Determine the [x, y] coordinate at the center of the cell enclosing the given text.  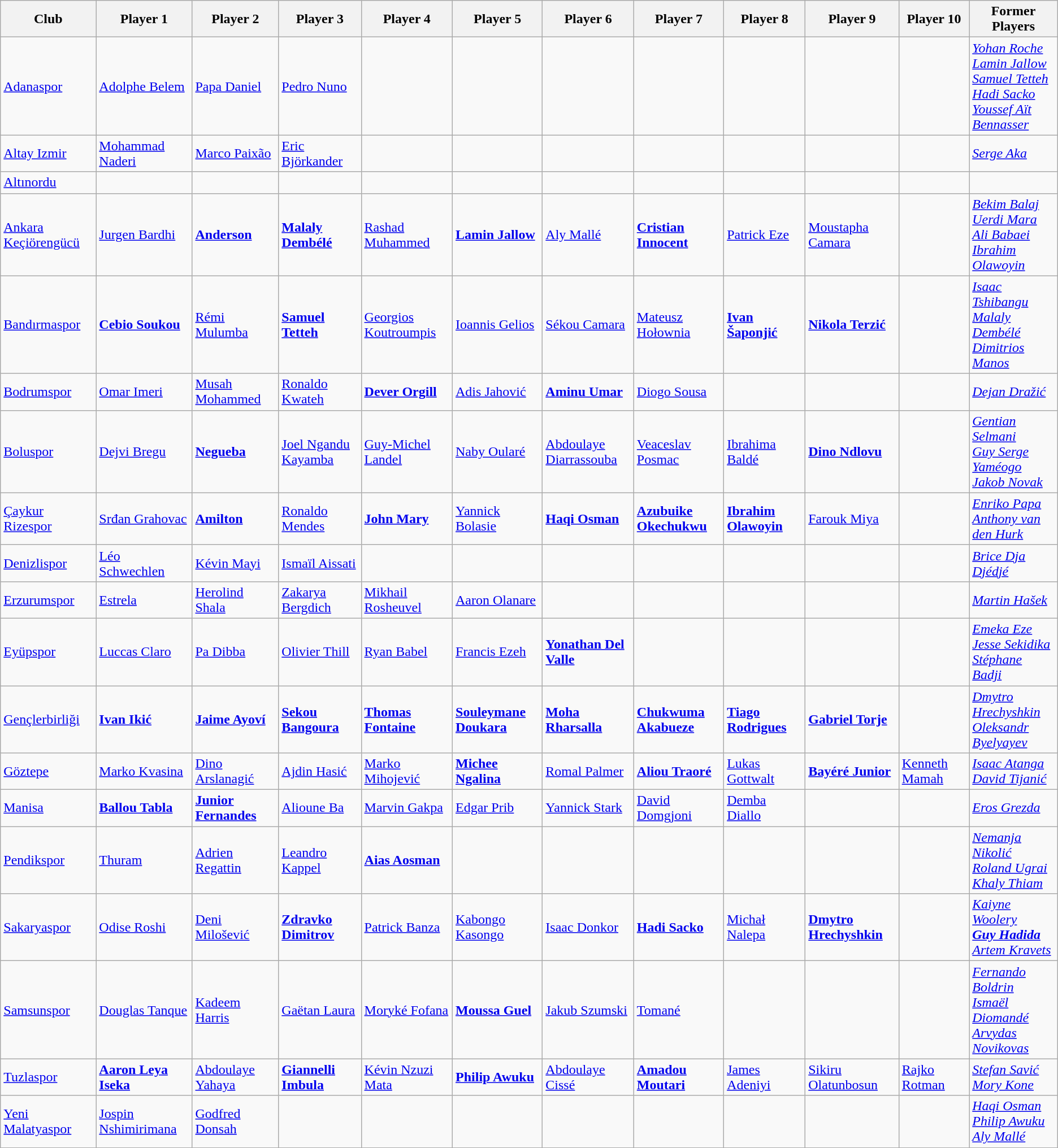
Yohan Roche Lamin Jallow Samuel Tetteh Hadi Sacko Youssef Aït Bennasser [1013, 86]
Kabongo Kasongo [497, 928]
Romal Palmer [588, 772]
Ronaldo Mendes [320, 519]
Aly Mallé [588, 234]
Ioannis Gelios [497, 324]
Luccas Claro [144, 652]
Haqi Osman Philip Awuku Aly Mallé [1013, 1121]
Player 7 [678, 19]
Kévin Nzuzi Mata [407, 1077]
Ballou Tabla [144, 808]
Rajko Rotman [934, 1077]
Gençlerbirliği [49, 720]
Aminu Umar [588, 392]
Dejvi Bregu [144, 451]
Dino Ndlovu [852, 451]
Cristian Innocent [678, 234]
Thuram [144, 860]
Godfred Donsah [235, 1121]
Göztepe [49, 772]
Deni Milošević [235, 928]
Samuel Tetteh [320, 324]
Sikiru Olatunbosun [852, 1077]
Zdravko Dimitrov [320, 928]
Lamin Jallow [497, 234]
John Mary [407, 519]
Amadou Moutari [678, 1077]
Ronaldo Kwateh [320, 392]
Dejan Dražić [1013, 392]
Fernando Boldrin Ismaël Diomandé Arvydas Novikovas [1013, 1010]
Papa Daniel [235, 86]
Boluspor [49, 451]
Club [49, 19]
Pendikspor [49, 860]
Marvin Gakpa [407, 808]
Demba Diallo [765, 808]
Yannick Bolasie [497, 519]
Ismaïl Aissati [320, 563]
Thomas Fontaine [407, 720]
Eros Grezda [1013, 808]
Marko Mihojević [407, 772]
Giannelli Imbula [320, 1077]
Player 10 [934, 19]
Joel Ngandu Kayamba [320, 451]
Pedro Nuno [320, 86]
Gabriel Torje [852, 720]
Brice Dja Djédjé [1013, 563]
Eyüpspor [49, 652]
Tuzlaspor [49, 1077]
Yeni Malatyaspor [49, 1121]
Léo Schwechlen [144, 563]
Mohammad Naderi [144, 154]
Naby Oularé [497, 451]
Altay Izmir [49, 154]
Manisa [49, 808]
David Domgjoni [678, 808]
Tomané [678, 1010]
Marco Paixão [235, 154]
Stefan Savić Mory Kone [1013, 1077]
Nemanja Nikolić Roland Ugrai Khaly Thiam [1013, 860]
Musah Mohammed [235, 392]
Serge Aka [1013, 154]
Abdoulaye Diarrassouba [588, 451]
Diogo Sousa [678, 392]
Mateusz Hołownia [678, 324]
Souleymane Doukara [497, 720]
Srđan Grahovac [144, 519]
Dmytro Hrechyshkin [852, 928]
Bandırmaspor [49, 324]
Francis Ezeh [497, 652]
Azubuike Okechukwu [678, 519]
Moussa Guel [497, 1010]
Abdoulaye Yahaya [235, 1077]
Ivan Ikić [144, 720]
Adis Jahović [497, 392]
Gentian Selmani Guy Serge Yaméogo Jakob Novak [1013, 451]
Ryan Babel [407, 652]
Jakub Szumski [588, 1010]
Haqi Osman [588, 519]
Omar Imeri [144, 392]
Bayéré Junior [852, 772]
Samsunspor [49, 1010]
Dino Arslanagić [235, 772]
Alioune Ba [320, 808]
Negueba [235, 451]
Player 3 [320, 19]
Michee Ngalina [497, 772]
Rashad Muhammed [407, 234]
Patrick Eze [765, 234]
Edgar Prib [497, 808]
Jaime Ayoví [235, 720]
Kenneth Mamah [934, 772]
Jospin Nshimirimana [144, 1121]
Yonathan Del Valle [588, 652]
Isaac Atanga David Tijanić [1013, 772]
Denizlispor [49, 563]
Cebio Soukou [144, 324]
Pa Dibba [235, 652]
Emeka Eze Jesse Sekidika Stéphane Badji [1013, 652]
Ivan Šaponjić [765, 324]
Moryké Fofana [407, 1010]
Yannick Stark [588, 808]
Moha Rharsalla [588, 720]
Ibrahima Baldé [765, 451]
Herolind Shala [235, 600]
Anderson [235, 234]
Kévin Mayi [235, 563]
Mikhail Rosheuvel [407, 600]
Sakaryaspor [49, 928]
Douglas Tanque [144, 1010]
Aias Aosman [407, 860]
Ibrahim Olawoyin [765, 519]
Çaykur Rizespor [49, 519]
Aaron Olanare [497, 600]
Jurgen Bardhi [144, 234]
Sekou Bangoura [320, 720]
Ankara Keçiörengücü [49, 234]
Adolphe Belem [144, 86]
Enriko Papa Anthony van den Hurk [1013, 519]
Player 6 [588, 19]
Michał Nalepa [765, 928]
Guy-Michel Landel [407, 451]
Altınordu [49, 182]
Isaac Tshibangu Malaly Dembélé Dimitrios Manos [1013, 324]
Bekim Balaj Uerdi Mara Ali Babaei Ibrahim Olawoyin [1013, 234]
Zakarya Bergdich [320, 600]
Abdoulaye Cissé [588, 1077]
Player 2 [235, 19]
Isaac Donkor [588, 928]
Philip Awuku [497, 1077]
Ajdin Hasić [320, 772]
Gaëtan Laura [320, 1010]
Player 4 [407, 19]
Player 8 [765, 19]
Nikola Terzić [852, 324]
Erzurumspor [49, 600]
Adanaspor [49, 86]
Kadeem Harris [235, 1010]
Odise Roshi [144, 928]
Chukwuma Akabueze [678, 720]
Adrien Regattin [235, 860]
James Adeniyi [765, 1077]
Farouk Miya [852, 519]
Kaiyne Woolery Guy Hadida Artem Kravets [1013, 928]
Amilton [235, 519]
Moustapha Camara [852, 234]
Sékou Camara [588, 324]
Eric Björkander [320, 154]
Junior Fernandes [235, 808]
Estrela [144, 600]
Marko Kvasina [144, 772]
Lukas Gottwalt [765, 772]
Georgios Koutroumpis [407, 324]
Malaly Dembélé [320, 234]
Player 5 [497, 19]
Dever Orgill [407, 392]
Olivier Thill [320, 652]
Tiago Rodrigues [765, 720]
Veaceslav Posmac [678, 451]
Hadi Sacko [678, 928]
Player 9 [852, 19]
Dmytro Hrechyshkin Oleksandr Byelyayev [1013, 720]
Player 1 [144, 19]
Martin Hašek [1013, 600]
Bodrumspor [49, 392]
Rémi Mulumba [235, 324]
Leandro Kappel [320, 860]
Aaron Leya Iseka [144, 1077]
Former Players [1013, 19]
Patrick Banza [407, 928]
Aliou Traoré [678, 772]
